Pinpoint the cell where the given text exists, returning its (X, Y) midpoint coordinate. 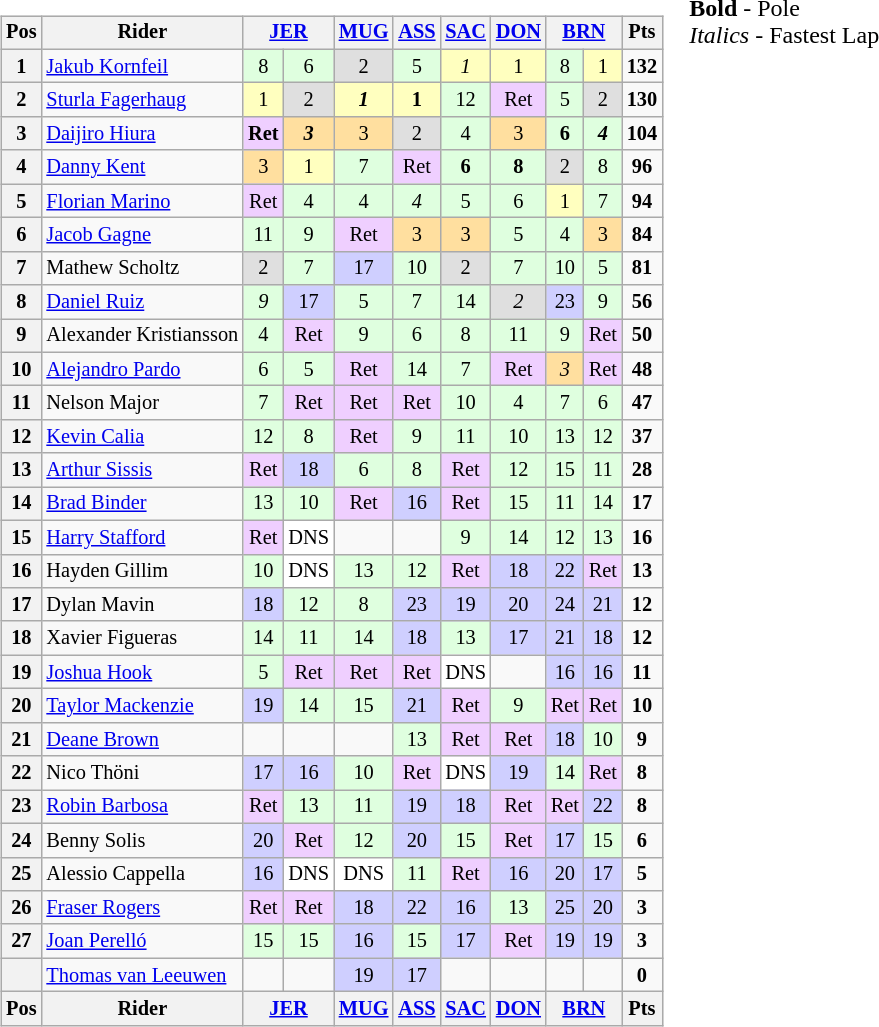
Florian Marino (142, 201)
Arthur Sissis (142, 470)
Nico Thöni (142, 773)
130 (642, 100)
Fraser Rogers (142, 908)
27 (21, 941)
Thomas van Leeuwen (142, 975)
Joan Perelló (142, 941)
Danny Kent (142, 167)
Jakub Kornfeil (142, 66)
81 (642, 268)
Robin Barbosa (142, 807)
Jacob Gagne (142, 235)
Xavier Figueras (142, 638)
26 (21, 908)
Mathew Scholtz (142, 268)
Sturla Fagerhaug (142, 100)
0 (642, 975)
28 (642, 470)
Kevin Calia (142, 437)
Daijiro Hiura (142, 134)
Daniel Ruiz (142, 302)
96 (642, 167)
Taylor Mackenzie (142, 706)
56 (642, 302)
Nelson Major (142, 403)
37 (642, 437)
Alexander Kristiansson (142, 336)
Dylan Mavin (142, 605)
132 (642, 66)
104 (642, 134)
Harry Stafford (142, 537)
48 (642, 369)
Alessio Cappella (142, 874)
Hayden Gillim (142, 571)
Deane Brown (142, 739)
84 (642, 235)
47 (642, 403)
Joshua Hook (142, 672)
94 (642, 201)
50 (642, 336)
Benny Solis (142, 840)
Alejandro Pardo (142, 369)
Brad Binder (142, 504)
